For the text-containing cell, return its midpoint in (x, y) coordinate format. 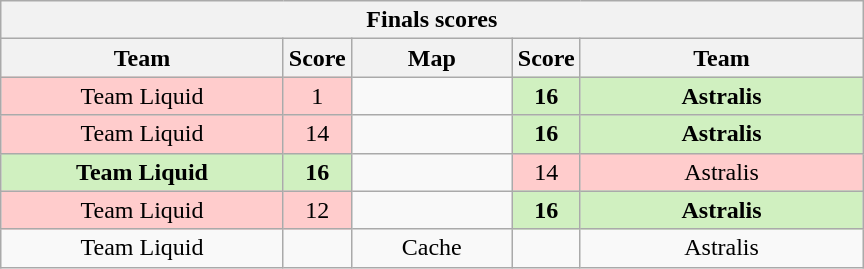
1 (317, 96)
Finals scores (432, 20)
Cache (432, 248)
12 (317, 210)
Map (432, 58)
